Locate the cell with the specified text and output its (X, Y) center coordinate. 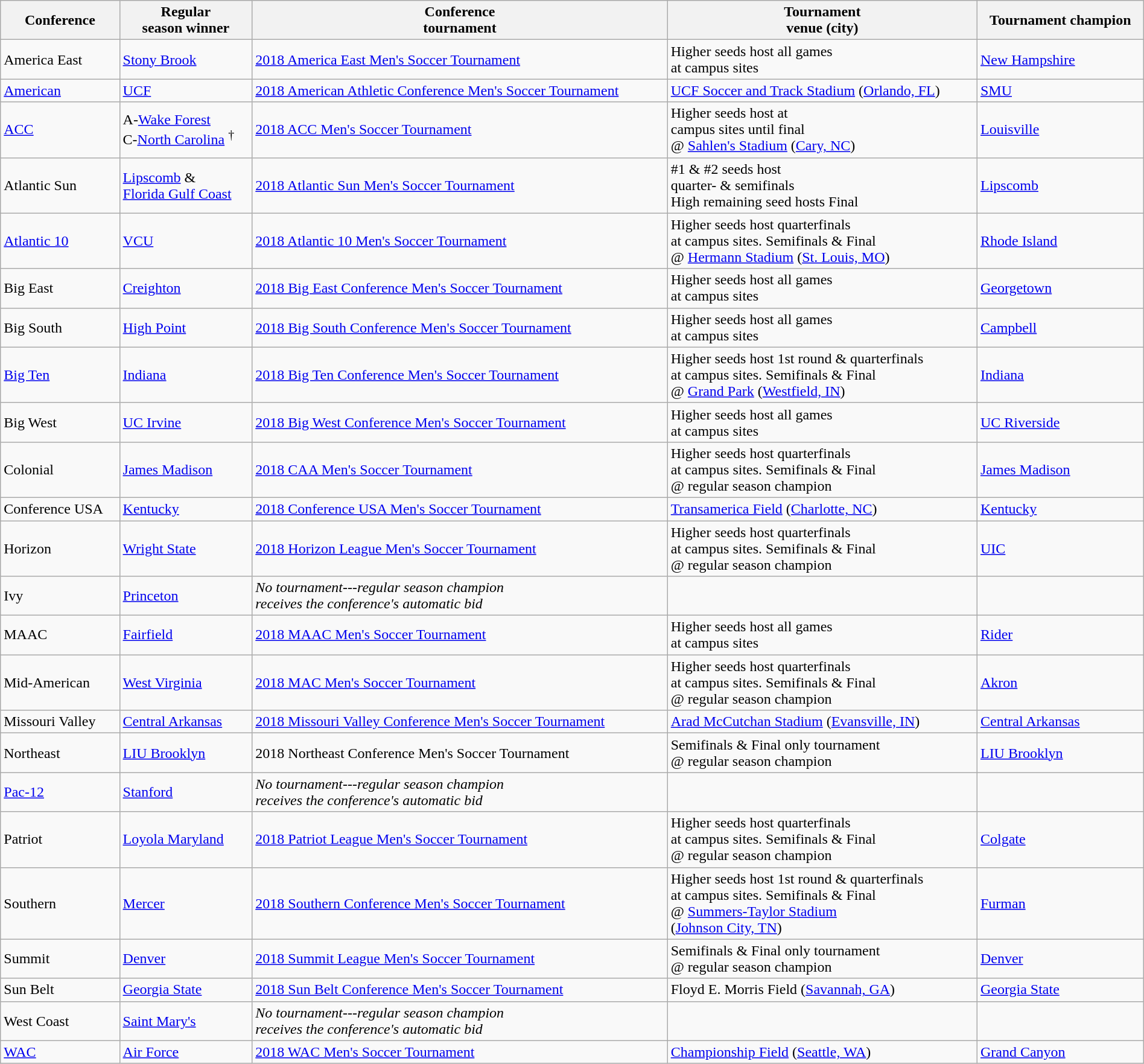
2018 CAA Men's Soccer Tournament (460, 470)
Louisville (1060, 130)
Mid-American (60, 683)
Big East (60, 288)
2018 Big Ten Conference Men's Soccer Tournament (460, 375)
2018 Atlantic 10 Men's Soccer Tournament (460, 241)
UCF (186, 91)
Big South (60, 327)
Championship Field (Seattle, WA) (822, 1052)
West Virginia (186, 683)
Creighton (186, 288)
2018 ACC Men's Soccer Tournament (460, 130)
UC Riverside (1060, 422)
High Point (186, 327)
Horizon (60, 548)
Higher seeds host 1st round & quarterfinalsat campus sites. Semifinals & Final@ Summers-Taylor Stadium(Johnson City, TN) (822, 903)
UCF Soccer and Track Stadium (Orlando, FL) (822, 91)
Mercer (186, 903)
2018 Southern Conference Men's Soccer Tournament (460, 903)
Northeast (60, 753)
Tournamentvenue (city) (822, 21)
American (60, 91)
SMU (1060, 91)
2018 Big South Conference Men's Soccer Tournament (460, 327)
Patriot (60, 839)
Higher seeds host atcampus sites until final@ Sahlen's Stadium (Cary, NC) (822, 130)
2018 Patriot League Men's Soccer Tournament (460, 839)
Saint Mary's (186, 1021)
2018 Sun Belt Conference Men's Soccer Tournament (460, 990)
Regularseason winner (186, 21)
Grand Canyon (1060, 1052)
Southern (60, 903)
Conference USA (60, 509)
2018 Atlantic Sun Men's Soccer Tournament (460, 185)
2018 Horizon League Men's Soccer Tournament (460, 548)
2018 Big East Conference Men's Soccer Tournament (460, 288)
2018 Summit League Men's Soccer Tournament (460, 958)
Big West (60, 422)
ACC (60, 130)
#1 & #2 seeds hostquarter- & semifinalsHigh remaining seed hosts Final (822, 185)
Lipscomb &Florida Gulf Coast (186, 185)
Arad McCutchan Stadium (Evansville, IN) (822, 722)
Stanford (186, 792)
Higher seeds host 1st round & quarterfinalsat campus sites. Semifinals & Final@ Grand Park (Westfield, IN) (822, 375)
Atlantic Sun (60, 185)
Lipscomb (1060, 185)
Furman (1060, 903)
Summit (60, 958)
Rider (1060, 635)
2018 Missouri Valley Conference Men's Soccer Tournament (460, 722)
Sun Belt (60, 990)
VCU (186, 241)
Pac-12 (60, 792)
Big Ten (60, 375)
MAAC (60, 635)
Fairfield (186, 635)
WAC (60, 1052)
West Coast (60, 1021)
Princeton (186, 596)
2018 Conference USA Men's Soccer Tournament (460, 509)
Ivy (60, 596)
Campbell (1060, 327)
Atlantic 10 (60, 241)
2018 America East Men's Soccer Tournament (460, 59)
A-Wake ForestC-North Carolina † (186, 130)
Rhode Island (1060, 241)
Higher seeds host quarterfinalsat campus sites. Semifinals & Final@ Hermann Stadium (St. Louis, MO) (822, 241)
Missouri Valley (60, 722)
UIC (1060, 548)
Georgetown (1060, 288)
Wright State (186, 548)
UC Irvine (186, 422)
Conference (60, 21)
2018 MAAC Men's Soccer Tournament (460, 635)
New Hampshire (1060, 59)
2018 Northeast Conference Men's Soccer Tournament (460, 753)
2018 American Athletic Conference Men's Soccer Tournament (460, 91)
Transamerica Field (Charlotte, NC) (822, 509)
2018 MAC Men's Soccer Tournament (460, 683)
2018 Big West Conference Men's Soccer Tournament (460, 422)
2018 WAC Men's Soccer Tournament (460, 1052)
Colonial (60, 470)
Loyola Maryland (186, 839)
Akron (1060, 683)
Floyd E. Morris Field (Savannah, GA) (822, 990)
Stony Brook (186, 59)
Colgate (1060, 839)
Tournament champion (1060, 21)
Air Force (186, 1052)
Conferencetournament (460, 21)
America East (60, 59)
